Pinpoint the cell where the given text exists, returning its (x, y) midpoint coordinate. 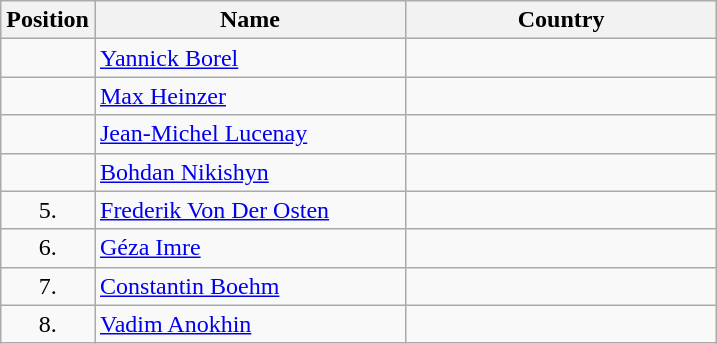
Max Heinzer (250, 96)
5. (48, 210)
Jean-Michel Lucenay (250, 134)
Position (48, 20)
6. (48, 248)
8. (48, 324)
Frederik Von Der Osten (250, 210)
Vadim Anokhin (250, 324)
Bohdan Nikishyn (250, 172)
Constantin Boehm (250, 286)
Name (250, 20)
Yannick Borel (250, 58)
Country (562, 20)
7. (48, 286)
Géza Imre (250, 248)
